From the cell containing the given text, extract its center point as (x, y) coordinate. 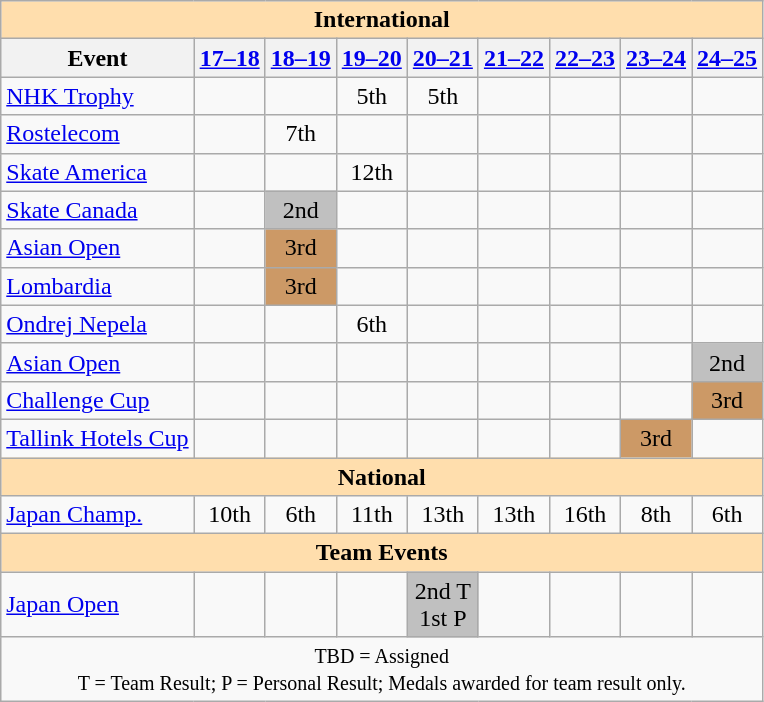
National (382, 477)
International (382, 20)
12th (372, 172)
Challenge Cup (98, 400)
Skate Canada (98, 210)
11th (372, 515)
20–21 (442, 58)
Skate America (98, 172)
18–19 (300, 58)
Tallink Hotels Cup (98, 438)
19–20 (372, 58)
Team Events (382, 553)
Lombardia (98, 286)
2nd T1st P (442, 604)
7th (300, 134)
Japan Open (98, 604)
Rostelecom (98, 134)
8th (656, 515)
16th (584, 515)
21–22 (514, 58)
Event (98, 58)
17–18 (230, 58)
Japan Champ. (98, 515)
22–23 (584, 58)
24–25 (728, 58)
TBD = AssignedT = Team Result; P = Personal Result; Medals awarded for team result only. (382, 670)
23–24 (656, 58)
10th (230, 515)
NHK Trophy (98, 96)
Ondrej Nepela (98, 324)
